Scan for the cell matching the given text and deliver its [x, y] coordinate at center. 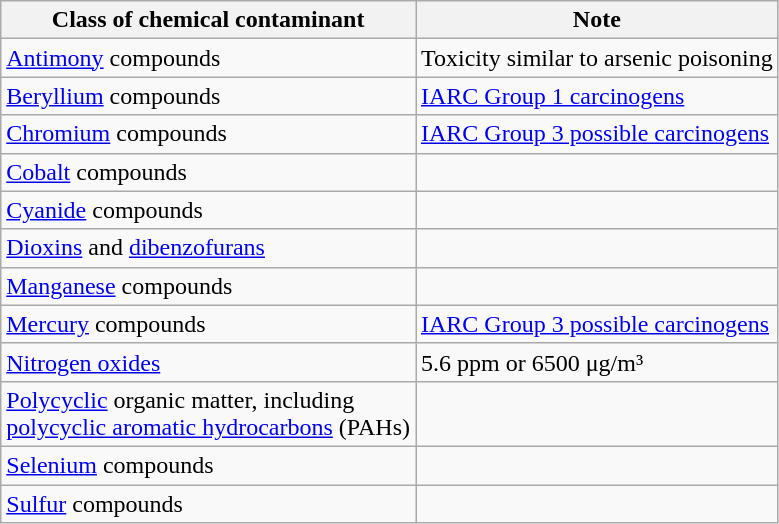
Nitrogen oxides [208, 362]
Mercury compounds [208, 324]
Sulfur compounds [208, 503]
Cyanide compounds [208, 210]
Selenium compounds [208, 465]
Note [598, 20]
Beryllium compounds [208, 96]
IARC Group 1 carcinogens [598, 96]
Manganese compounds [208, 286]
Cobalt compounds [208, 172]
Dioxins and dibenzofurans [208, 248]
Antimony compounds [208, 58]
5.6 ppm or 6500 μg/m³ [598, 362]
Class of chemical contaminant [208, 20]
Chromium compounds [208, 134]
Toxicity similar to arsenic poisoning [598, 58]
Polycyclic organic matter, includingpolycyclic aromatic hydrocarbons (PAHs) [208, 414]
